Extract the [X, Y] coordinate from the center of the cell holding the provided text.  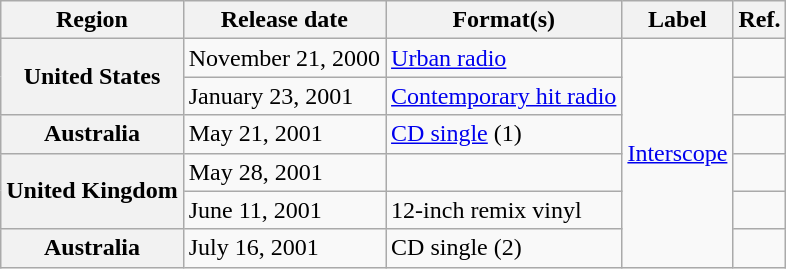
CD single (2) [504, 248]
May 21, 2001 [284, 134]
United Kingdom [92, 191]
12-inch remix vinyl [504, 210]
June 11, 2001 [284, 210]
Ref. [760, 20]
November 21, 2000 [284, 58]
Urban radio [504, 58]
Release date [284, 20]
Label [678, 20]
January 23, 2001 [284, 96]
CD single (1) [504, 134]
July 16, 2001 [284, 248]
May 28, 2001 [284, 172]
Format(s) [504, 20]
Contemporary hit radio [504, 96]
United States [92, 77]
Region [92, 20]
Interscope [678, 153]
